Scan for the cell matching the given text and deliver its (X, Y) coordinate at center. 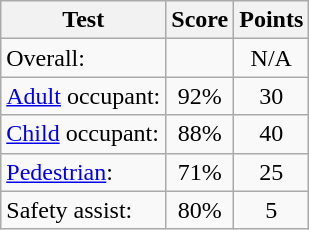
Adult occupant: (84, 96)
Test (84, 20)
Overall: (84, 58)
30 (272, 96)
Points (272, 20)
80% (200, 210)
Score (200, 20)
Child occupant: (84, 134)
Pedestrian: (84, 172)
71% (200, 172)
25 (272, 172)
N/A (272, 58)
40 (272, 134)
92% (200, 96)
Safety assist: (84, 210)
88% (200, 134)
5 (272, 210)
